Capture the cell that displays the provided text and extract its (x, y) central coordinate. 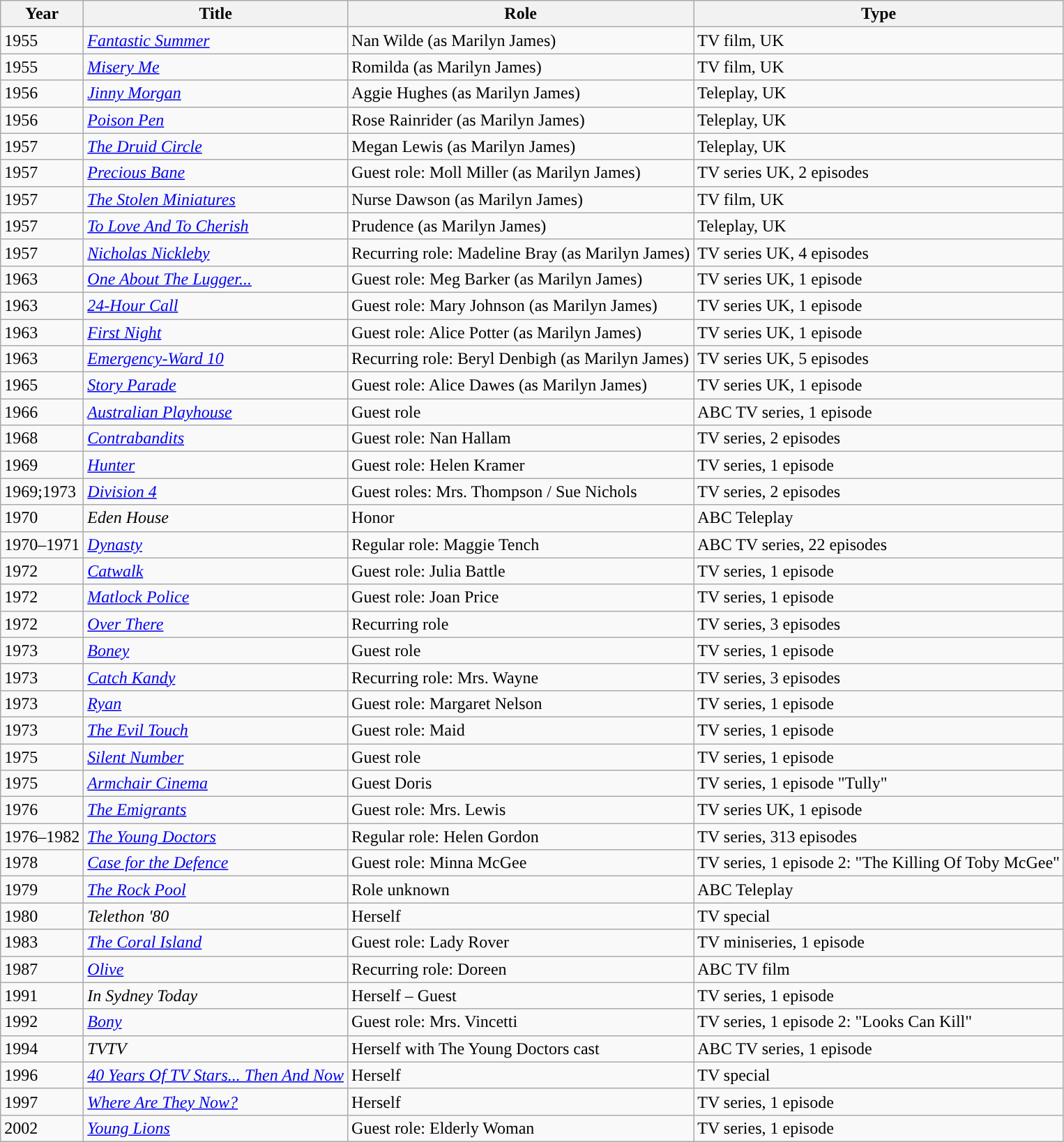
Young Lions (216, 1128)
1994 (42, 1049)
Bony (216, 1022)
1987 (42, 969)
Guest role: Minna McGee (521, 863)
TV series, 1 episode "Tully" (879, 784)
Guest role: Joan Price (521, 597)
1991 (42, 996)
Case for the Defence (216, 863)
TV series, 313 episodes (879, 837)
Guest role: Elderly Woman (521, 1128)
TV series, 1 episode 2: "Looks Can Kill" (879, 1022)
The Rock Pool (216, 890)
Aggie Hughes (as Marilyn James) (521, 93)
Rose Rainrider (as Marilyn James) (521, 120)
Guest role: Helen Kramer (521, 465)
Over There (216, 624)
24-Hour Call (216, 305)
2002 (42, 1128)
First Night (216, 333)
Matlock Police (216, 597)
Guest Doris (521, 784)
Poison Pen (216, 120)
Guest role: Mrs. Lewis (521, 810)
Guest role: Moll Miller (as Marilyn James) (521, 173)
1969;1973 (42, 492)
Nan Wilde (as Marilyn James) (521, 40)
Guest role: Mrs. Vincetti (521, 1022)
To Love And To Cherish (216, 226)
Jinny Morgan (216, 93)
Nurse Dawson (as Marilyn James) (521, 199)
1976 (42, 810)
Recurring role: Mrs. Wayne (521, 677)
Catwalk (216, 571)
The Coral Island (216, 943)
Hunter (216, 465)
1979 (42, 890)
Eden House (216, 518)
Herself with The Young Doctors cast (521, 1049)
1996 (42, 1075)
Guest role: Alice Potter (as Marilyn James) (521, 333)
Silent Number (216, 756)
Herself – Guest (521, 996)
Romilda (as Marilyn James) (521, 67)
1966 (42, 412)
Guest role: Maid (521, 730)
1983 (42, 943)
Guest role: Julia Battle (521, 571)
1976–1982 (42, 837)
Contrabandits (216, 439)
Nicholas Nickleby (216, 252)
Fantastic Summer (216, 40)
1970 (42, 518)
TV series, 1 episode 2: "The Killing Of Toby McGee" (879, 863)
Olive (216, 969)
TV series UK, 4 episodes (879, 252)
1965 (42, 386)
TV series UK, 5 episodes (879, 359)
Emergency-Ward 10 (216, 359)
Guest role: Alice Dawes (as Marilyn James) (521, 386)
Regular role: Maggie Tench (521, 545)
Recurring role: Beryl Denbigh (as Marilyn James) (521, 359)
Guest role: Mary Johnson (as Marilyn James) (521, 305)
Guest role: Margaret Nelson (521, 703)
Division 4 (216, 492)
Prudence (as Marilyn James) (521, 226)
1978 (42, 863)
Type (879, 14)
Story Parade (216, 386)
40 Years Of TV Stars... Then And Now (216, 1075)
1969 (42, 465)
1970–1971 (42, 545)
ABC TV film (879, 969)
One About The Lugger... (216, 279)
Recurring role: Doreen (521, 969)
Armchair Cinema (216, 784)
Guest role: Nan Hallam (521, 439)
Misery Me (216, 67)
Guest role: Meg Barker (as Marilyn James) (521, 279)
Year (42, 14)
1992 (42, 1022)
The Druid Circle (216, 146)
Guest role: Lady Rover (521, 943)
1997 (42, 1102)
The Stolen Miniatures (216, 199)
Title (216, 14)
Megan Lewis (as Marilyn James) (521, 146)
TV miniseries, 1 episode (879, 943)
Role unknown (521, 890)
Guest roles: Mrs. Thompson / Sue Nichols (521, 492)
TVTV (216, 1049)
Boney (216, 650)
Australian Playhouse (216, 412)
Ryan (216, 703)
Precious Bane (216, 173)
Where Are They Now? (216, 1102)
In Sydney Today (216, 996)
The Evil Touch (216, 730)
1980 (42, 916)
TV series UK, 2 episodes (879, 173)
Telethon '80 (216, 916)
Dynasty (216, 545)
Recurring role (521, 624)
Catch Kandy (216, 677)
ABC TV series, 22 episodes (879, 545)
Recurring role: Madeline Bray (as Marilyn James) (521, 252)
Role (521, 14)
The Emigrants (216, 810)
1968 (42, 439)
Regular role: Helen Gordon (521, 837)
Honor (521, 518)
The Young Doctors (216, 837)
